Provide the [X, Y] coordinate of the cell's center where the given text is located.  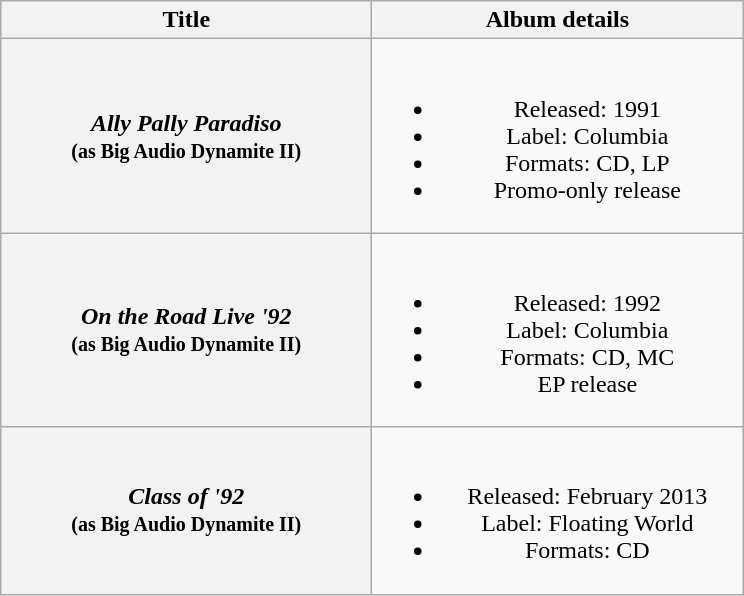
Album details [558, 20]
Released: 1992Label: ColumbiaFormats: CD, MCEP release [558, 330]
On the Road Live '92(as Big Audio Dynamite II) [186, 330]
Ally Pally Paradiso(as Big Audio Dynamite II) [186, 136]
Title [186, 20]
Class of '92(as Big Audio Dynamite II) [186, 510]
Released: 1991Label: ColumbiaFormats: CD, LPPromo-only release [558, 136]
Released: February 2013Label: Floating WorldFormats: CD [558, 510]
